Search for the cell housing the specified text and yield its (X, Y) center coordinate. 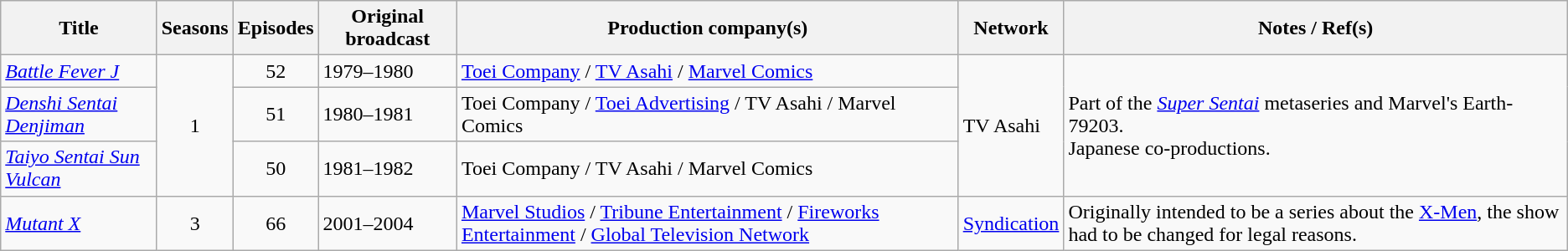
52 (276, 71)
Seasons (194, 28)
3 (194, 223)
51 (276, 114)
Part of the Super Sentai metaseries and Marvel's Earth-79203.Japanese co-productions. (1315, 125)
Toei Company / Toei Advertising / TV Asahi / Marvel Comics (707, 114)
Taiyo Sentai Sun Vulcan (79, 169)
Original broadcast (387, 28)
Battle Fever J (79, 71)
2001–2004 (387, 223)
Notes / Ref(s) (1315, 28)
50 (276, 169)
Production company(s) (707, 28)
Syndication (1011, 223)
Episodes (276, 28)
Network (1011, 28)
Marvel Studios / Tribune Entertainment / Fireworks Entertainment / Global Television Network (707, 223)
Title (79, 28)
TV Asahi (1011, 125)
Originally intended to be a series about the X-Men, the show had to be changed for legal reasons. (1315, 223)
1980–1981 (387, 114)
Mutant X (79, 223)
1 (194, 125)
1981–1982 (387, 169)
Denshi Sentai Denjiman (79, 114)
66 (276, 223)
1979–1980 (387, 71)
